Output the [X, Y] coordinate of the center of the cell containing the given text.  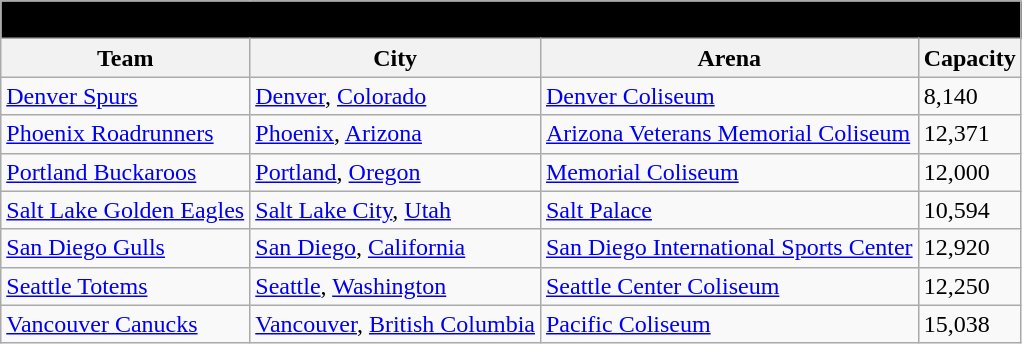
Vancouver, British Columbia [396, 324]
Denver, Colorado [396, 96]
Vancouver Canucks [126, 324]
Salt Palace [729, 210]
Seattle Totems [126, 286]
10,594 [970, 210]
15,038 [970, 324]
Seattle, Washington [396, 286]
Denver Coliseum [729, 96]
Portland, Oregon [396, 172]
8,140 [970, 96]
Team [126, 58]
Phoenix Roadrunners [126, 134]
San Diego Gulls [126, 248]
Salt Lake Golden Eagles [126, 210]
Arizona Veterans Memorial Coliseum [729, 134]
San Diego, California [396, 248]
Seattle Center Coliseum [729, 286]
Denver Spurs [126, 96]
Arena [729, 58]
12,920 [970, 248]
Pacific Coliseum [729, 324]
Portland Buckaroos [126, 172]
San Diego International Sports Center [729, 248]
12,250 [970, 286]
Memorial Coliseum [729, 172]
12,000 [970, 172]
City [396, 58]
1969–70 Western Hockey League [511, 20]
12,371 [970, 134]
Capacity [970, 58]
Phoenix, Arizona [396, 134]
Salt Lake City, Utah [396, 210]
